Detect which cell encompasses the target text, then output its [x, y] center coordinate. 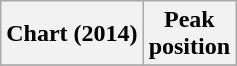
Chart (2014) [72, 34]
Peakposition [189, 34]
